Extract the (X, Y) coordinate from the center of the cell holding the provided text.  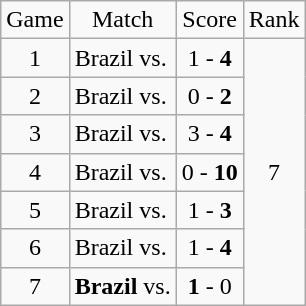
6 (35, 248)
Game (35, 20)
Rank (274, 20)
Match (122, 20)
4 (35, 172)
3 - 4 (210, 134)
1 - 0 (210, 286)
3 (35, 134)
Score (210, 20)
0 - 2 (210, 96)
1 - 3 (210, 210)
0 - 10 (210, 172)
1 (35, 58)
5 (35, 210)
2 (35, 96)
